For the text-containing cell, return its midpoint in [x, y] coordinate format. 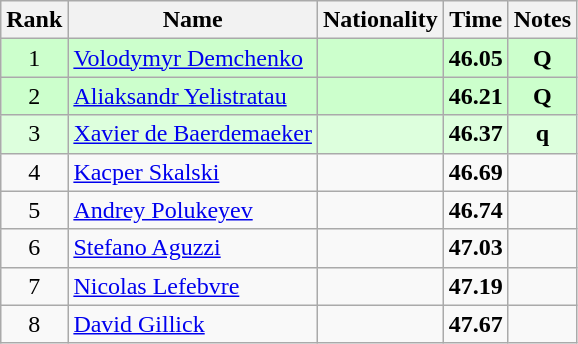
46.37 [476, 134]
46.05 [476, 58]
Notes [542, 20]
David Gillick [193, 324]
3 [34, 134]
47.67 [476, 324]
7 [34, 286]
47.19 [476, 286]
46.69 [476, 172]
46.74 [476, 210]
4 [34, 172]
Xavier de Baerdemaeker [193, 134]
Stefano Aguzzi [193, 248]
2 [34, 96]
5 [34, 210]
Volodymyr Demchenko [193, 58]
q [542, 134]
6 [34, 248]
46.21 [476, 96]
Andrey Polukeyev [193, 210]
47.03 [476, 248]
1 [34, 58]
Kacper Skalski [193, 172]
Aliaksandr Yelistratau [193, 96]
8 [34, 324]
Name [193, 20]
Nationality [380, 20]
Time [476, 20]
Nicolas Lefebvre [193, 286]
Rank [34, 20]
